Determine the [X, Y] coordinate at the center of the cell enclosing the given text.  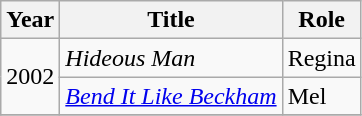
Title [171, 20]
Regina [322, 58]
Hideous Man [171, 58]
2002 [30, 77]
Bend It Like Beckham [171, 96]
Year [30, 20]
Role [322, 20]
Mel [322, 96]
